Pinpoint the cell where the given text exists, returning its (X, Y) midpoint coordinate. 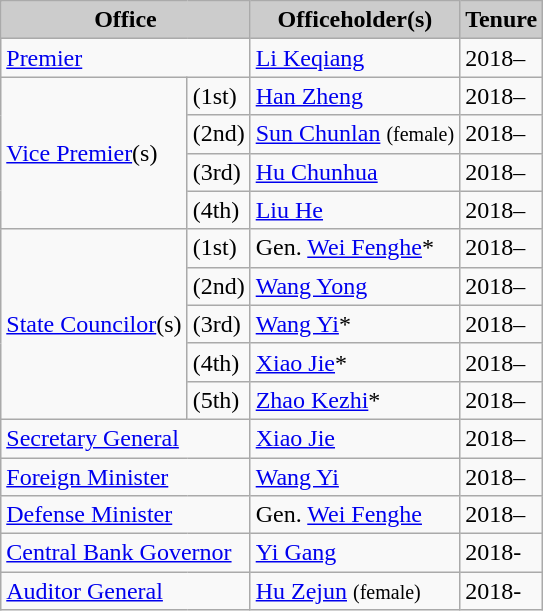
Liu He (354, 210)
Gen. Wei Fenghe* (354, 248)
State Councilor(s) (94, 324)
Xiao Jie* (354, 362)
Sun Chunlan (female) (354, 134)
Officeholder(s) (354, 20)
Secretary General (126, 438)
Wang Yong (354, 286)
Central Bank Governor (126, 553)
Office (126, 20)
Li Keqiang (354, 58)
Hu Zejun (female) (354, 591)
Wang Yi* (354, 324)
Vice Premier(s) (94, 153)
Tenure (502, 20)
Foreign Minister (126, 477)
Defense Minister (126, 515)
Han Zheng (354, 96)
Gen. Wei Fenghe (354, 515)
(5th) (218, 400)
Xiao Jie (354, 438)
Premier (126, 58)
Hu Chunhua (354, 172)
Wang Yi (354, 477)
Auditor General (126, 591)
Yi Gang (354, 553)
Zhao Kezhi* (354, 400)
